Pinpoint the cell where the given text exists, returning its (X, Y) midpoint coordinate. 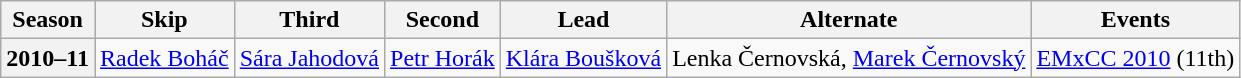
Lenka Černovská, Marek Černovský (849, 58)
Petr Horák (443, 58)
2010–11 (48, 58)
Third (309, 20)
EMxCC 2010 (11th) (1136, 58)
Klára Boušková (583, 58)
Second (443, 20)
Radek Boháč (164, 58)
Lead (583, 20)
Alternate (849, 20)
Season (48, 20)
Skip (164, 20)
Events (1136, 20)
Sára Jahodová (309, 58)
